Capture the cell that displays the provided text and extract its (X, Y) central coordinate. 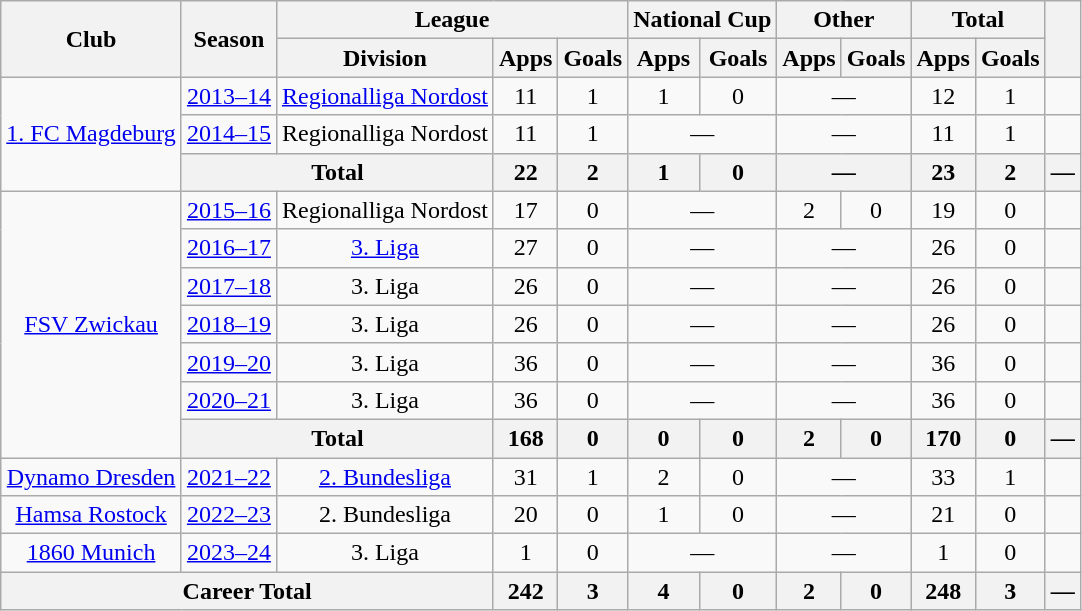
20 (525, 515)
12 (943, 96)
23 (943, 172)
2019–20 (228, 362)
Other (844, 20)
Career Total (248, 591)
4 (664, 591)
2020–21 (228, 400)
2014–15 (228, 134)
248 (943, 591)
League (452, 20)
22 (525, 172)
31 (525, 477)
National Cup (702, 20)
242 (525, 591)
27 (525, 248)
19 (943, 210)
1. FC Magdeburg (92, 134)
17 (525, 210)
FSV Zwickau (92, 324)
1860 Munich (92, 553)
Season (228, 39)
2021–22 (228, 477)
2015–16 (228, 210)
2013–14 (228, 96)
168 (525, 438)
2018–19 (228, 324)
33 (943, 477)
Dynamo Dresden (92, 477)
2022–23 (228, 515)
2016–17 (228, 248)
Division (384, 58)
Club (92, 39)
Hamsa Rostock (92, 515)
2023–24 (228, 553)
21 (943, 515)
170 (943, 438)
2017–18 (228, 286)
